Return (X, Y) of the center of cell containing provided text 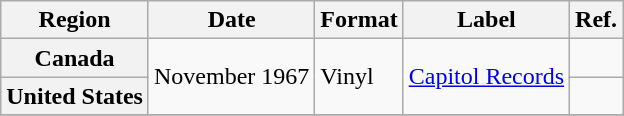
November 1967 (231, 77)
Capitol Records (486, 77)
Label (486, 20)
United States (75, 96)
Format (359, 20)
Region (75, 20)
Date (231, 20)
Ref. (596, 20)
Vinyl (359, 77)
Canada (75, 58)
